Scan for the cell matching the given text and deliver its [X, Y] coordinate at center. 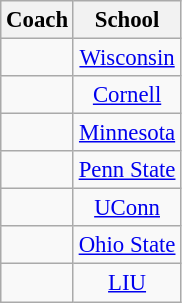
Wisconsin [126, 58]
Minnesota [126, 133]
Coach [38, 20]
School [126, 20]
Ohio State [126, 245]
Penn State [126, 170]
LIU [126, 283]
Cornell [126, 95]
UConn [126, 208]
